From the cell containing the given text, extract its center point as [X, Y] coordinate. 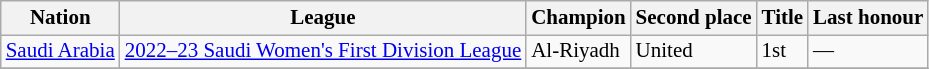
League [323, 18]
Champion [578, 18]
— [868, 52]
Last honour [868, 18]
1st [783, 52]
Title [783, 18]
2022–23 Saudi Women's First Division League [323, 52]
Nation [60, 18]
Saudi Arabia [60, 52]
Al-Riyadh [578, 52]
Second place [694, 18]
United [694, 52]
